Output the (x, y) coordinate of the center of the cell containing the given text.  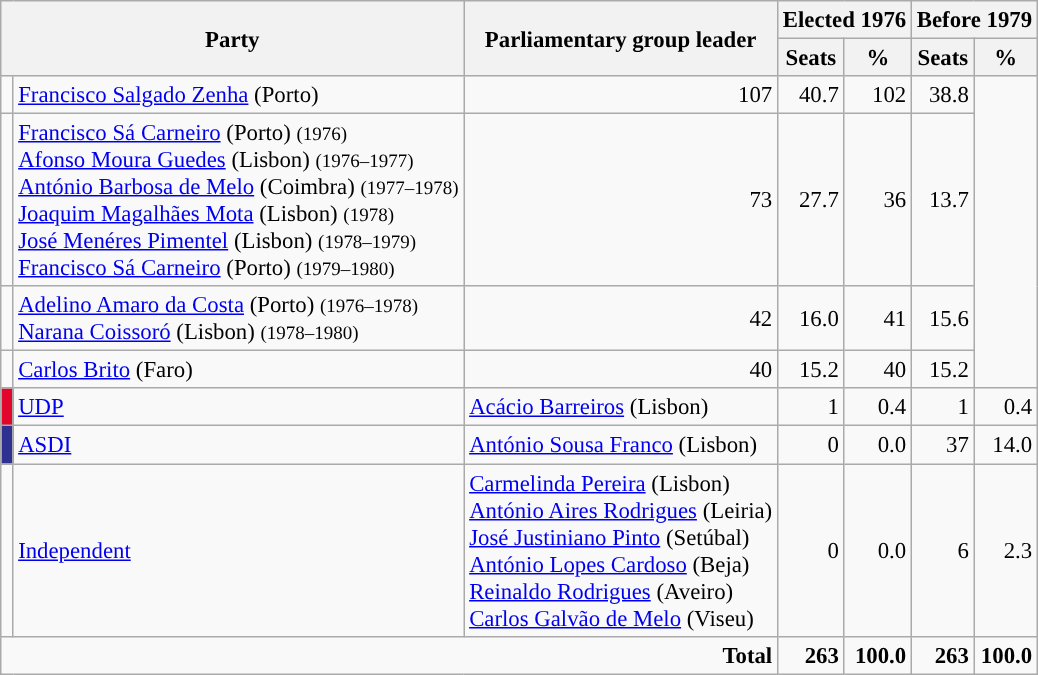
15.6 (942, 318)
António Sousa Franco (Lisbon) (621, 445)
16.0 (810, 318)
6 (942, 550)
36 (878, 200)
27.7 (810, 200)
38.8 (942, 95)
40.7 (810, 95)
Independent (238, 550)
Adelino Amaro da Costa (Porto) (1976–1978)Narana Coissoró (Lisbon) (1978–1980) (238, 318)
37 (942, 445)
UDP (238, 407)
13.7 (942, 200)
Party (232, 38)
Elected 1976 (844, 20)
41 (878, 318)
14.0 (1006, 445)
Carlos Brito (Faro) (238, 370)
Before 1979 (974, 20)
ASDI (238, 445)
Acácio Barreiros (Lisbon) (621, 407)
2.3 (1006, 550)
Parliamentary group leader (621, 38)
Total (390, 655)
42 (621, 318)
102 (878, 95)
73 (621, 200)
107 (621, 95)
Francisco Salgado Zenha (Porto) (238, 95)
